Capture the cell that displays the provided text and extract its [x, y] central coordinate. 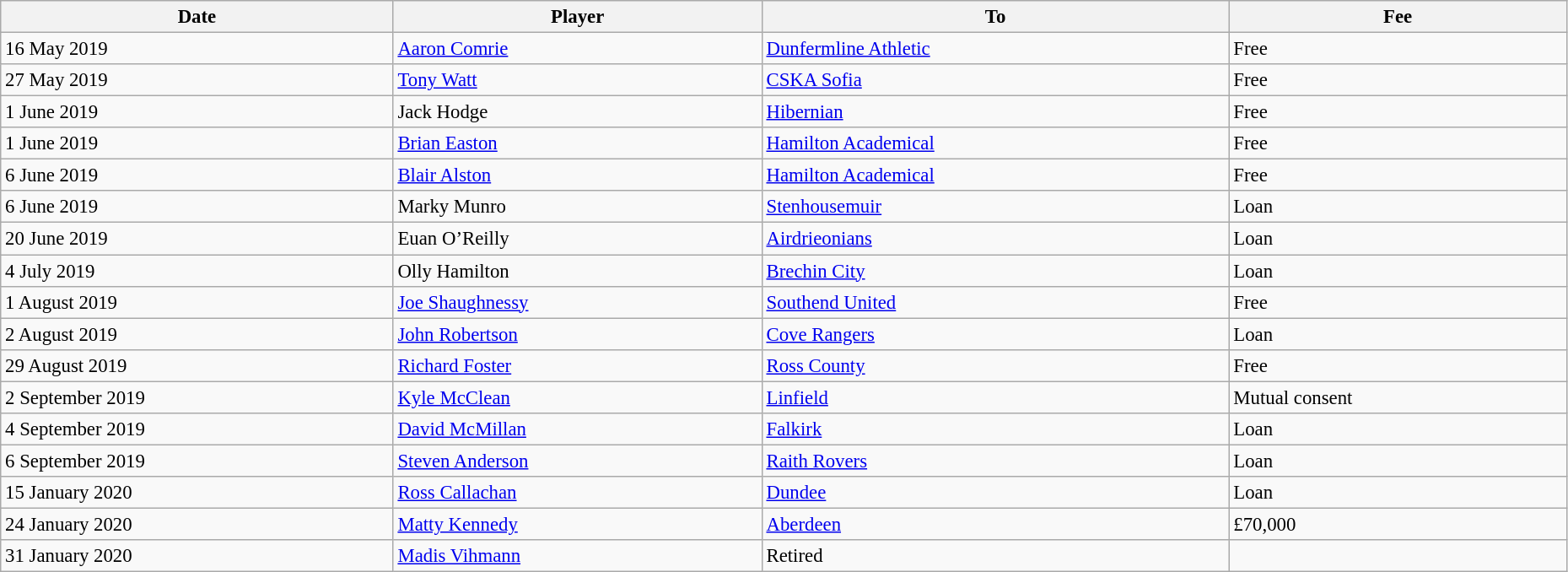
1 August 2019 [197, 302]
4 July 2019 [197, 271]
Date [197, 17]
Brechin City [995, 271]
Richard Foster [577, 365]
16 May 2019 [197, 49]
Airdrieonians [995, 239]
Tony Watt [577, 80]
Dundee [995, 493]
Stenhousemuir [995, 207]
Retired [995, 556]
24 January 2020 [197, 524]
15 January 2020 [197, 493]
Brian Easton [577, 143]
31 January 2020 [197, 556]
4 September 2019 [197, 429]
Ross Callachan [577, 493]
Raith Rovers [995, 461]
Aaron Comrie [577, 49]
Matty Kennedy [577, 524]
To [995, 17]
Hibernian [995, 112]
20 June 2019 [197, 239]
Joe Shaughnessy [577, 302]
Southend United [995, 302]
Ross County [995, 365]
Dunfermline Athletic [995, 49]
27 May 2019 [197, 80]
Euan O’Reilly [577, 239]
Jack Hodge [577, 112]
Aberdeen [995, 524]
David McMillan [577, 429]
Blair Alston [577, 175]
2 September 2019 [197, 397]
Steven Anderson [577, 461]
Linfield [995, 397]
Fee [1398, 17]
6 September 2019 [197, 461]
£70,000 [1398, 524]
Kyle McClean [577, 397]
Cove Rangers [995, 334]
Mutual consent [1398, 397]
John Robertson [577, 334]
Marky Munro [577, 207]
Olly Hamilton [577, 271]
Madis Vihmann [577, 556]
29 August 2019 [197, 365]
Falkirk [995, 429]
2 August 2019 [197, 334]
CSKA Sofia [995, 80]
Player [577, 17]
